Return the (x, y) coordinate for the center point of the cell that contains the specified text.  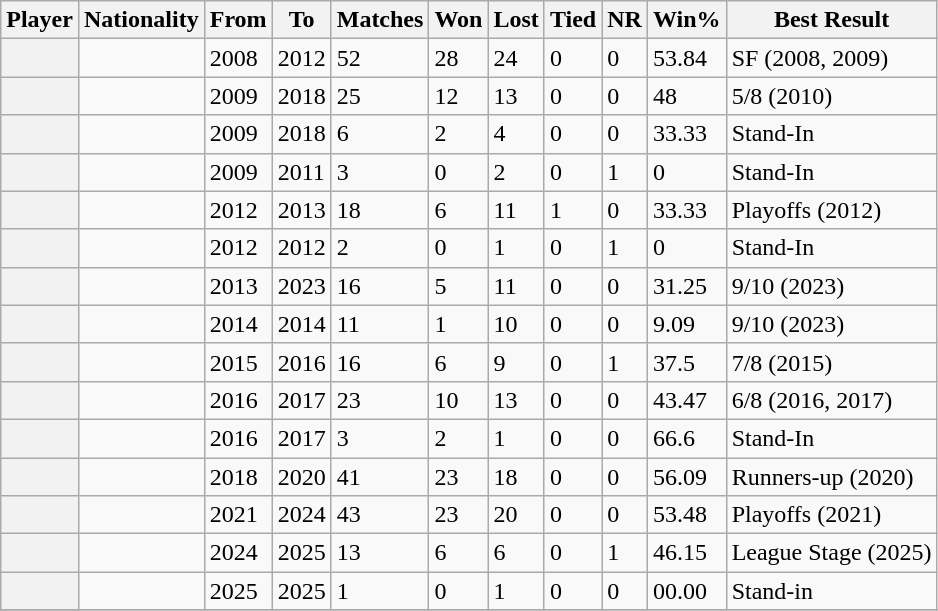
43.47 (686, 400)
2011 (302, 172)
Player (40, 20)
43 (380, 515)
NR (625, 20)
5 (458, 286)
25 (380, 96)
00.00 (686, 591)
League Stage (2025) (832, 553)
Won (458, 20)
Stand-in (832, 591)
46.15 (686, 553)
4 (516, 134)
Runners-up (2020) (832, 477)
41 (380, 477)
6/8 (2016, 2017) (832, 400)
66.6 (686, 438)
20 (516, 515)
48 (686, 96)
5/8 (2010) (832, 96)
31.25 (686, 286)
2015 (238, 362)
To (302, 20)
28 (458, 58)
Tied (572, 20)
53.84 (686, 58)
Nationality (141, 20)
53.48 (686, 515)
52 (380, 58)
56.09 (686, 477)
2021 (238, 515)
24 (516, 58)
2023 (302, 286)
9 (516, 362)
9.09 (686, 324)
2008 (238, 58)
12 (458, 96)
Playoffs (2012) (832, 210)
2020 (302, 477)
37.5 (686, 362)
Lost (516, 20)
Matches (380, 20)
Best Result (832, 20)
7/8 (2015) (832, 362)
SF (2008, 2009) (832, 58)
From (238, 20)
Win% (686, 20)
Playoffs (2021) (832, 515)
